Extract the [X, Y] coordinate from the center of the cell holding the provided text.  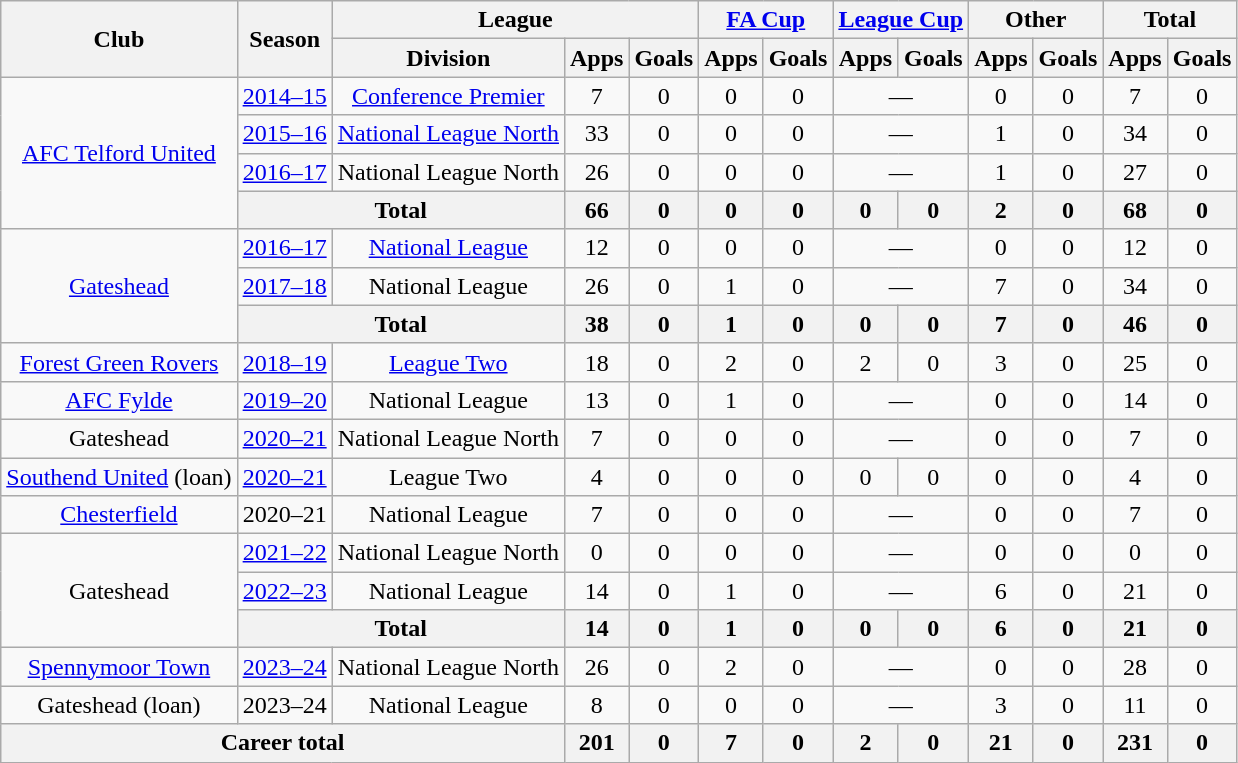
201 [596, 743]
Club [119, 39]
AFC Fylde [119, 400]
8 [596, 705]
Chesterfield [119, 515]
18 [596, 362]
25 [1135, 362]
2022–23 [284, 591]
FA Cup [766, 20]
Other [1036, 20]
68 [1135, 210]
231 [1135, 743]
Gateshead (loan) [119, 705]
46 [1135, 324]
Spennymoor Town [119, 667]
Conference Premier [448, 96]
2014–15 [284, 96]
League Cup [901, 20]
AFC Telford United [119, 153]
Forest Green Rovers [119, 362]
Season [284, 39]
2019–20 [284, 400]
33 [596, 134]
27 [1135, 172]
28 [1135, 667]
2018–19 [284, 362]
38 [596, 324]
66 [596, 210]
League [515, 20]
2015–16 [284, 134]
2021–22 [284, 553]
13 [596, 400]
Southend United (loan) [119, 477]
Career total [283, 743]
2017–18 [284, 286]
11 [1135, 705]
Division [448, 58]
